Locate the cell with the specified text and output its [X, Y] center coordinate. 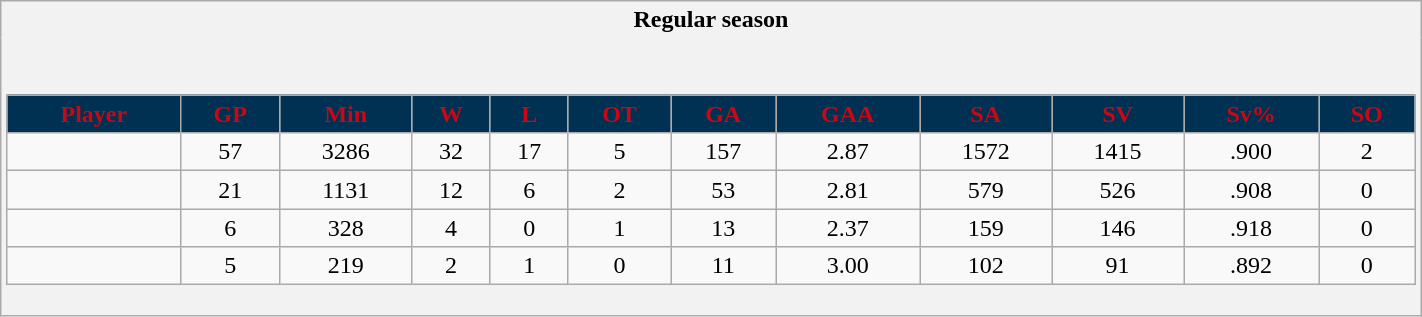
1131 [346, 190]
157 [724, 152]
L [529, 114]
159 [986, 228]
13 [724, 228]
SO [1367, 114]
.908 [1252, 190]
11 [724, 266]
2.87 [848, 152]
SV [1118, 114]
W [451, 114]
328 [346, 228]
17 [529, 152]
4 [451, 228]
12 [451, 190]
526 [1118, 190]
GP [230, 114]
1572 [986, 152]
.918 [1252, 228]
2.81 [848, 190]
219 [346, 266]
SA [986, 114]
2.37 [848, 228]
Min [346, 114]
Sv% [1252, 114]
.900 [1252, 152]
OT [619, 114]
579 [986, 190]
3.00 [848, 266]
91 [1118, 266]
.892 [1252, 266]
32 [451, 152]
1415 [1118, 152]
102 [986, 266]
3286 [346, 152]
Regular season [711, 20]
21 [230, 190]
GA [724, 114]
146 [1118, 228]
53 [724, 190]
57 [230, 152]
Player [94, 114]
GAA [848, 114]
